Detect which cell encompasses the target text, then output its (X, Y) center coordinate. 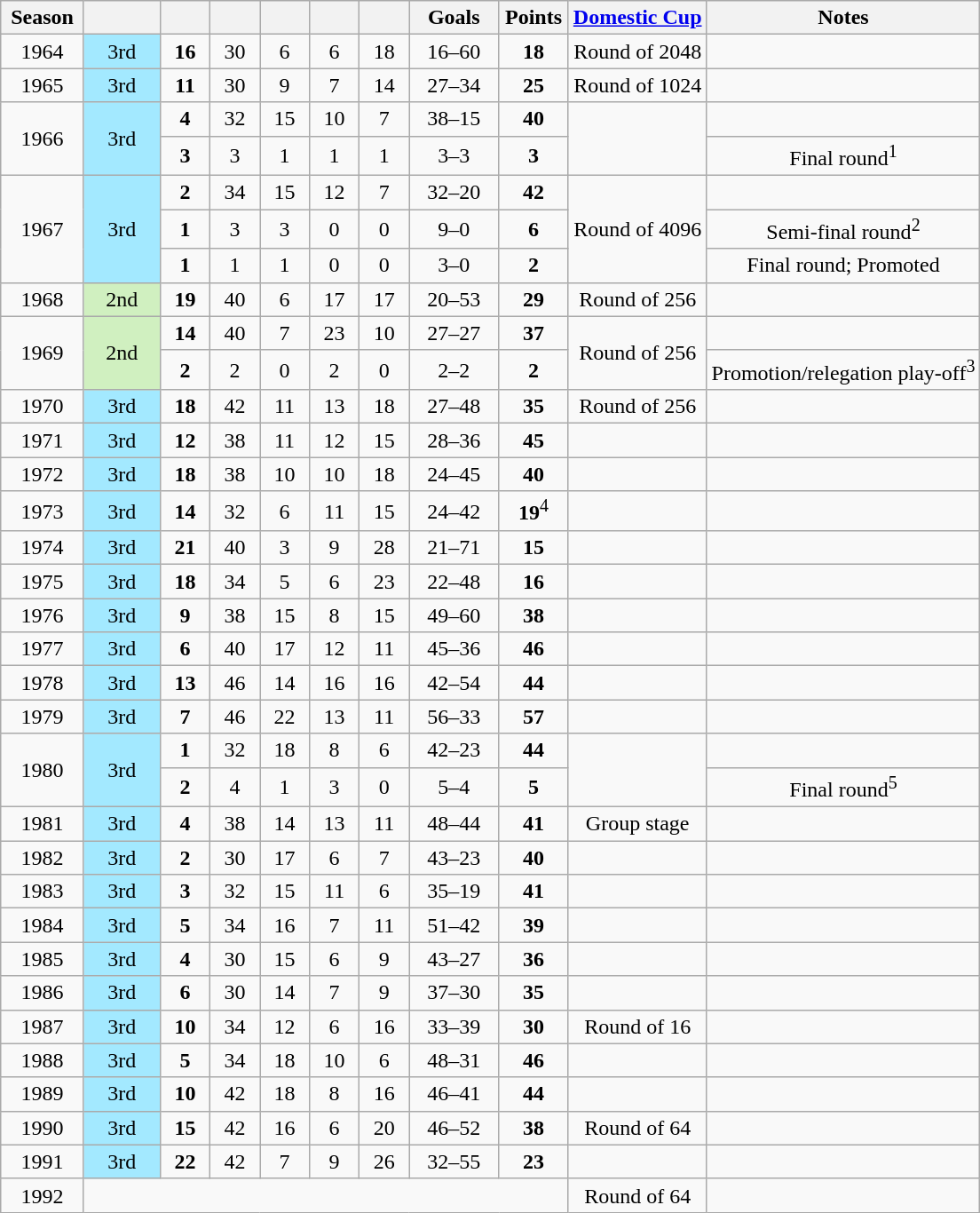
1991 (43, 1161)
28–36 (454, 440)
1971 (43, 440)
51–42 (454, 925)
1968 (43, 299)
48–44 (454, 824)
46–41 (454, 1094)
Promotion/relegation play-off3 (843, 369)
43–27 (454, 959)
16–60 (454, 52)
1964 (43, 52)
5–4 (454, 787)
49–60 (454, 615)
Semi-final round2 (843, 229)
Final round; Promoted (843, 266)
Domestic Cup (637, 18)
Final round1 (843, 156)
1976 (43, 615)
24–45 (454, 474)
3–0 (454, 266)
46–52 (454, 1128)
1975 (43, 582)
3–3 (454, 156)
1989 (43, 1094)
24–42 (454, 511)
1973 (43, 511)
1978 (43, 683)
1986 (43, 993)
1980 (43, 771)
45–36 (454, 649)
1988 (43, 1060)
1987 (43, 1027)
1992 (43, 1195)
27–27 (454, 333)
27–34 (454, 85)
43–23 (454, 858)
1981 (43, 824)
1982 (43, 858)
29 (534, 299)
Final round5 (843, 787)
1970 (43, 407)
Round of 1024 (637, 85)
1984 (43, 925)
56–33 (454, 717)
1979 (43, 717)
2–2 (454, 369)
20 (384, 1128)
Round of 2048 (637, 52)
33–39 (454, 1027)
32–20 (454, 193)
19 (185, 299)
22–48 (454, 582)
57 (534, 717)
1966 (43, 139)
1972 (43, 474)
1974 (43, 548)
1969 (43, 353)
1983 (43, 892)
9–0 (454, 229)
Goals (454, 18)
Group stage (637, 824)
Round of 16 (637, 1027)
38–15 (454, 119)
48–31 (454, 1060)
Notes (843, 18)
1990 (43, 1128)
20–53 (454, 299)
21 (185, 548)
1965 (43, 85)
32–55 (454, 1161)
42–23 (454, 750)
25 (534, 85)
45 (534, 440)
27–48 (454, 407)
1985 (43, 959)
35–19 (454, 892)
28 (384, 548)
36 (534, 959)
37–30 (454, 993)
26 (384, 1161)
194 (534, 511)
39 (534, 925)
21–71 (454, 548)
42–54 (454, 683)
1967 (43, 229)
1977 (43, 649)
37 (534, 333)
Points (534, 18)
Season (43, 18)
Round of 4096 (637, 229)
